For the text-containing cell, return its midpoint in [X, Y] coordinate format. 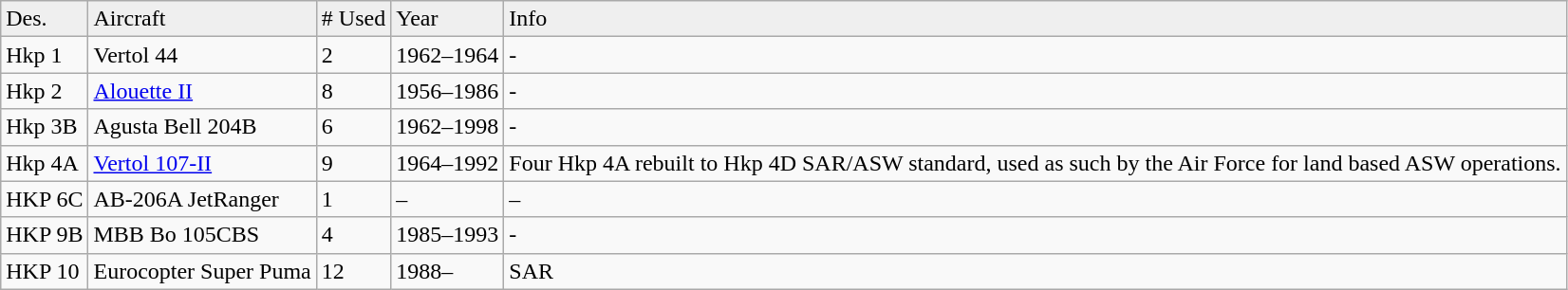
Hkp 2 [45, 91]
Des. [45, 19]
9 [353, 163]
12 [353, 271]
MBB Bo 105CBS [202, 235]
1988– [448, 271]
1 [353, 199]
Aircraft [202, 19]
8 [353, 91]
1962–1998 [448, 127]
Info [1035, 19]
# Used [353, 19]
AB-206A JetRanger [202, 199]
Hkp 3B [45, 127]
HKP 6C [45, 199]
Four Hkp 4A rebuilt to Hkp 4D SAR/ASW standard, used as such by the Air Force for land based ASW operations. [1035, 163]
Vertol 107-II [202, 163]
Hkp 1 [45, 55]
4 [353, 235]
HKP 10 [45, 271]
6 [353, 127]
2 [353, 55]
1964–1992 [448, 163]
Year [448, 19]
1962–1964 [448, 55]
HKP 9B [45, 235]
SAR [1035, 271]
1956–1986 [448, 91]
1985–1993 [448, 235]
Hkp 4A [45, 163]
Alouette II [202, 91]
Agusta Bell 204B [202, 127]
Vertol 44 [202, 55]
Eurocopter Super Puma [202, 271]
